Identify which cell holds the provided text, then report its [x, y] central coordinate. 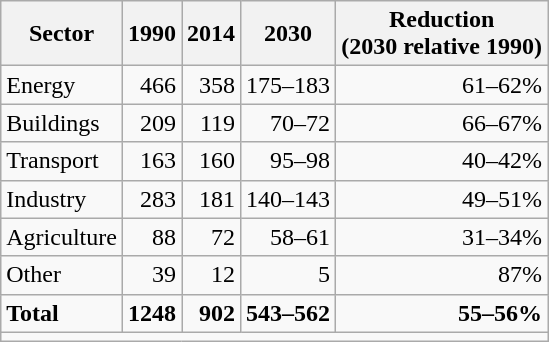
58–61 [288, 237]
1990 [152, 34]
466 [152, 85]
902 [212, 313]
55–56% [442, 313]
39 [152, 275]
72 [212, 237]
Other [62, 275]
31–34% [442, 237]
87% [442, 275]
5 [288, 275]
175–183 [288, 85]
209 [152, 123]
Transport [62, 161]
Energy [62, 85]
140–143 [288, 199]
40–42% [442, 161]
181 [212, 199]
1248 [152, 313]
Industry [62, 199]
Total [62, 313]
88 [152, 237]
160 [212, 161]
2014 [212, 34]
95–98 [288, 161]
Sector [62, 34]
Agriculture [62, 237]
Buildings [62, 123]
Reduction(2030 relative 1990) [442, 34]
358 [212, 85]
543–562 [288, 313]
49–51% [442, 199]
12 [212, 275]
70–72 [288, 123]
2030 [288, 34]
119 [212, 123]
163 [152, 161]
283 [152, 199]
61–62% [442, 85]
66–67% [442, 123]
